Pinpoint the cell where the given text exists, returning its (x, y) midpoint coordinate. 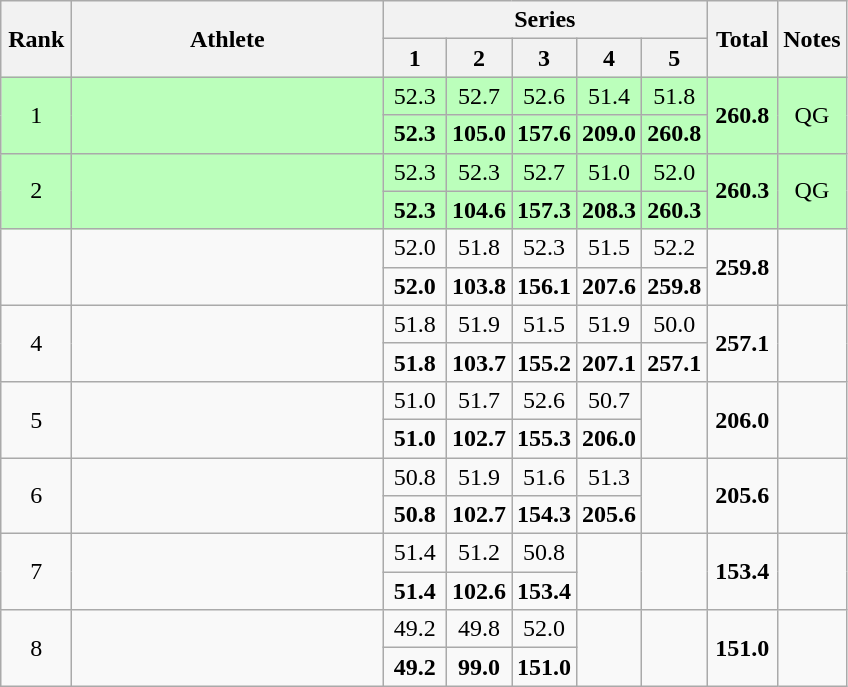
7 (36, 572)
155.3 (544, 438)
Athlete (228, 39)
103.7 (478, 362)
Series (545, 20)
3 (544, 58)
209.0 (610, 134)
8 (36, 648)
Rank (36, 39)
105.0 (478, 134)
50.0 (674, 324)
104.6 (478, 210)
Total (742, 39)
50.7 (610, 400)
157.6 (544, 134)
51.3 (610, 477)
99.0 (478, 667)
52.2 (674, 248)
Notes (812, 39)
207.1 (610, 362)
207.6 (610, 286)
156.1 (544, 286)
102.6 (478, 591)
154.3 (544, 515)
49.8 (478, 629)
51.2 (478, 553)
6 (36, 496)
208.3 (610, 210)
155.2 (544, 362)
51.7 (478, 400)
157.3 (544, 210)
103.8 (478, 286)
51.6 (544, 477)
